Provide the (X, Y) coordinate of the cell's center where the given text is located.  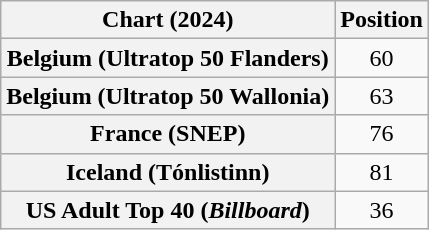
Iceland (Tónlistinn) (168, 172)
France (SNEP) (168, 134)
76 (382, 134)
Belgium (Ultratop 50 Flanders) (168, 58)
Position (382, 20)
63 (382, 96)
Belgium (Ultratop 50 Wallonia) (168, 96)
36 (382, 210)
Chart (2024) (168, 20)
60 (382, 58)
US Adult Top 40 (Billboard) (168, 210)
81 (382, 172)
